From the cell containing the given text, extract its center point as (x, y) coordinate. 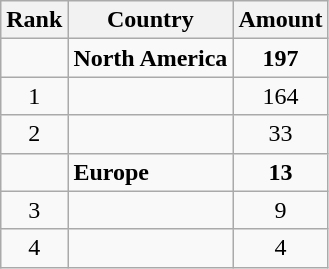
197 (280, 58)
3 (34, 210)
33 (280, 134)
North America (150, 58)
13 (280, 172)
Country (150, 20)
2 (34, 134)
9 (280, 210)
1 (34, 96)
Rank (34, 20)
164 (280, 96)
Europe (150, 172)
Amount (280, 20)
